Capture the cell that displays the provided text and extract its [X, Y] central coordinate. 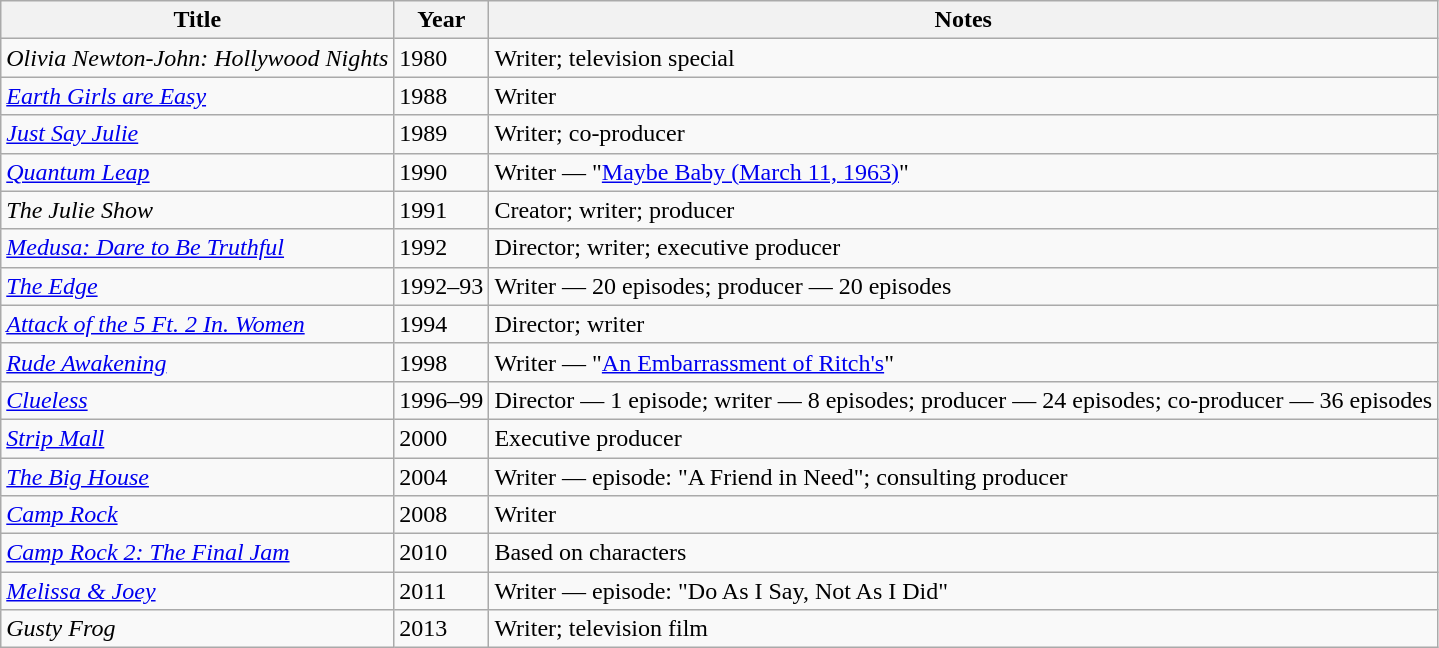
1992 [442, 248]
2004 [442, 477]
1996–99 [442, 400]
Writer — "An Embarrassment of Ritch's" [964, 362]
The Julie Show [198, 210]
Writer — episode: "Do As I Say, Not As I Did" [964, 591]
The Edge [198, 286]
Writer; television film [964, 629]
Creator; writer; producer [964, 210]
The Big House [198, 477]
Writer — 20 episodes; producer — 20 episodes [964, 286]
Olivia Newton-John: Hollywood Nights [198, 58]
Strip Mall [198, 438]
Notes [964, 20]
Gusty Frog [198, 629]
Attack of the 5 Ft. 2 In. Women [198, 324]
Title [198, 20]
Based on characters [964, 553]
Rude Awakening [198, 362]
Writer — episode: "A Friend in Need"; consulting producer [964, 477]
1991 [442, 210]
2000 [442, 438]
Year [442, 20]
1990 [442, 172]
Director; writer; executive producer [964, 248]
Director; writer [964, 324]
1994 [442, 324]
Writer; co-producer [964, 134]
Earth Girls are Easy [198, 96]
2010 [442, 553]
2011 [442, 591]
1980 [442, 58]
Director — 1 episode; writer — 8 episodes; producer — 24 episodes; co-producer — 36 episodes [964, 400]
Writer; television special [964, 58]
Camp Rock [198, 515]
Melissa & Joey [198, 591]
1998 [442, 362]
2008 [442, 515]
Quantum Leap [198, 172]
Writer — "Maybe Baby (March 11, 1963)" [964, 172]
1992–93 [442, 286]
1988 [442, 96]
Medusa: Dare to Be Truthful [198, 248]
1989 [442, 134]
Executive producer [964, 438]
2013 [442, 629]
Camp Rock 2: The Final Jam [198, 553]
Just Say Julie [198, 134]
Clueless [198, 400]
